Output the (x, y) coordinate of the center of the cell containing the given text.  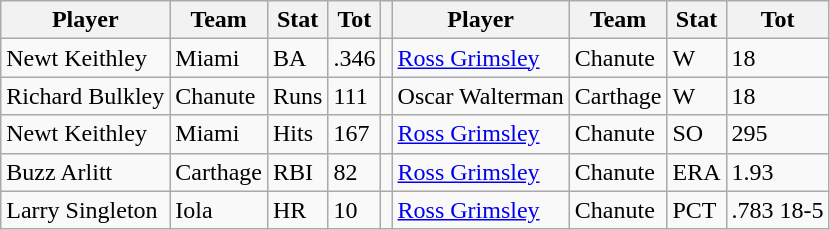
.783 18-5 (778, 210)
RBI (297, 172)
Runs (297, 96)
111 (354, 96)
Oscar Walterman (480, 96)
Larry Singleton (86, 210)
HR (297, 210)
167 (354, 134)
10 (354, 210)
Iola (219, 210)
Buzz Arlitt (86, 172)
SO (696, 134)
.346 (354, 58)
82 (354, 172)
1.93 (778, 172)
ERA (696, 172)
PCT (696, 210)
BA (297, 58)
Hits (297, 134)
Richard Bulkley (86, 96)
295 (778, 134)
